From the cell containing the given text, extract its center point as [x, y] coordinate. 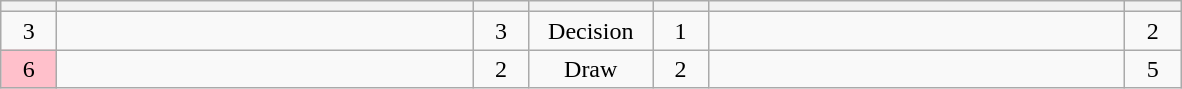
6 [29, 69]
1 [680, 31]
Decision [591, 31]
Draw [591, 69]
5 [1153, 69]
